Determine the (X, Y) coordinate at the center of the cell enclosing the given text.  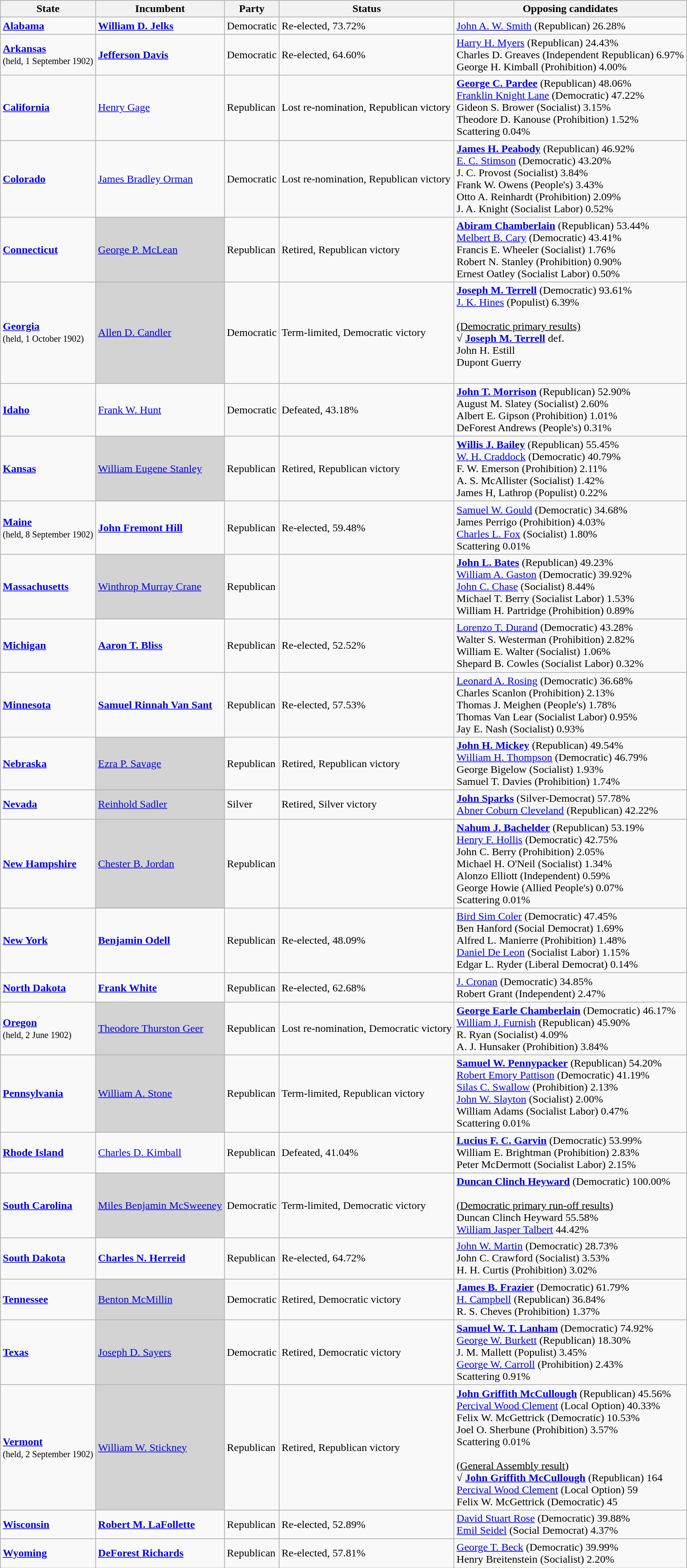
Re-elected, 73.72% (367, 26)
Charles N. Herreid (160, 1258)
Re-elected, 62.68% (367, 988)
Re-elected, 64.60% (367, 55)
Retired, Silver victory (367, 804)
Re-elected, 57.53% (367, 704)
James Bradley Orman (160, 179)
Party (252, 9)
Benjamin Odell (160, 941)
Allen D. Candler (160, 333)
Winthrop Murray Crane (160, 586)
New Hampshire (48, 864)
South Dakota (48, 1258)
Pennsylvania (48, 1094)
Frank White (160, 988)
Defeated, 41.04% (367, 1152)
Lost re-nomination, Democratic victory (367, 1029)
Colorado (48, 179)
New York (48, 941)
Duncan Clinch Heyward (Democratic) 100.00%(Democratic primary run-off results)Duncan Clinch Heyward 55.58%William Jasper Talbert 44.42% (570, 1205)
Alabama (48, 26)
Re-elected, 57.81% (367, 1553)
Re-elected, 64.72% (367, 1258)
Charles D. Kimball (160, 1152)
Arkansas(held, 1 September 1902) (48, 55)
Rhode Island (48, 1152)
Theodore Thurston Geer (160, 1029)
Kansas (48, 469)
Chester B. Jordan (160, 864)
Opposing candidates (570, 9)
Massachusetts (48, 586)
Re-elected, 52.89% (367, 1524)
Nevada (48, 804)
John Fremont Hill (160, 528)
Re-elected, 59.48% (367, 528)
Vermont(held, 2 September 1902) (48, 1447)
Re-elected, 48.09% (367, 941)
Frank W. Hunt (160, 409)
William A. Stone (160, 1094)
John H. Mickey (Republican) 49.54%William H. Thompson (Democratic) 46.79%George Bigelow (Socialist) 1.93%Samuel T. Davies (Prohibition) 1.74% (570, 764)
Defeated, 43.18% (367, 409)
Georgia(held, 1 October 1902) (48, 333)
DeForest Richards (160, 1553)
George P. McLean (160, 250)
Term-limited, Republican victory (367, 1094)
John T. Morrison (Republican) 52.90%August M. Slatey (Socialist) 2.60%Albert E. Gipson (Prohibition) 1.01%DeForest Andrews (People's) 0.31% (570, 409)
John Sparks (Silver-Democrat) 57.78%Abner Coburn Cleveland (Republican) 42.22% (570, 804)
Tennessee (48, 1299)
John W. Martin (Democratic) 28.73%John C. Crawford (Socialist) 3.53%H. H. Curtis (Prohibition) 3.02% (570, 1258)
Silver (252, 804)
Maine(held, 8 September 1902) (48, 528)
Texas (48, 1352)
Status (367, 9)
John A. W. Smith (Republican) 26.28% (570, 26)
Wisconsin (48, 1524)
Jefferson Davis (160, 55)
Ezra P. Savage (160, 764)
North Dakota (48, 988)
Samuel Rinnah Van Sant (160, 704)
Samuel W. Gould (Democratic) 34.68%James Perrigo (Prohibition) 4.03%Charles L. Fox (Socialist) 1.80%Scattering 0.01% (570, 528)
Lucius F. C. Garvin (Democratic) 53.99%William E. Brightman (Prohibition) 2.83%Peter McDermott (Socialist Labor) 2.15% (570, 1152)
William Eugene Stanley (160, 469)
Miles Benjamin McSweeney (160, 1205)
Nebraska (48, 764)
Robert M. LaFollette (160, 1524)
California (48, 108)
Reinhold Sadler (160, 804)
South Carolina (48, 1205)
William D. Jelks (160, 26)
Idaho (48, 409)
Henry Gage (160, 108)
David Stuart Rose (Democratic) 39.88%Emil Seidel (Social Democrat) 4.37% (570, 1524)
Connecticut (48, 250)
J. Cronan (Democratic) 34.85%Robert Grant (Independent) 2.47% (570, 988)
George T. Beck (Democratic) 39.99%Henry Breitenstein (Socialist) 2.20% (570, 1553)
William W. Stickney (160, 1447)
Michigan (48, 645)
Oregon(held, 2 June 1902) (48, 1029)
Aaron T. Bliss (160, 645)
George Earle Chamberlain (Democratic) 46.17%William J. Furnish (Republican) 45.90%R. Ryan (Socialist) 4.09%A. J. Hunsaker (Prohibition) 3.84% (570, 1029)
James B. Frazier (Democratic) 61.79%H. Campbell (Republican) 36.84%R. S. Cheves (Prohibition) 1.37% (570, 1299)
Joseph M. Terrell (Democratic) 93.61%J. K. Hines (Populist) 6.39%(Democratic primary results)√ Joseph M. Terrell def.John H. EstillDupont Guerry (570, 333)
Wyoming (48, 1553)
Joseph D. Sayers (160, 1352)
State (48, 9)
Re-elected, 52.52% (367, 645)
Benton McMillin (160, 1299)
Harry H. Myers (Republican) 24.43%Charles D. Greaves (Independent Republican) 6.97%George H. Kimball (Prohibition) 4.00% (570, 55)
Minnesota (48, 704)
Incumbent (160, 9)
